Return (x, y) of the center of cell containing provided text 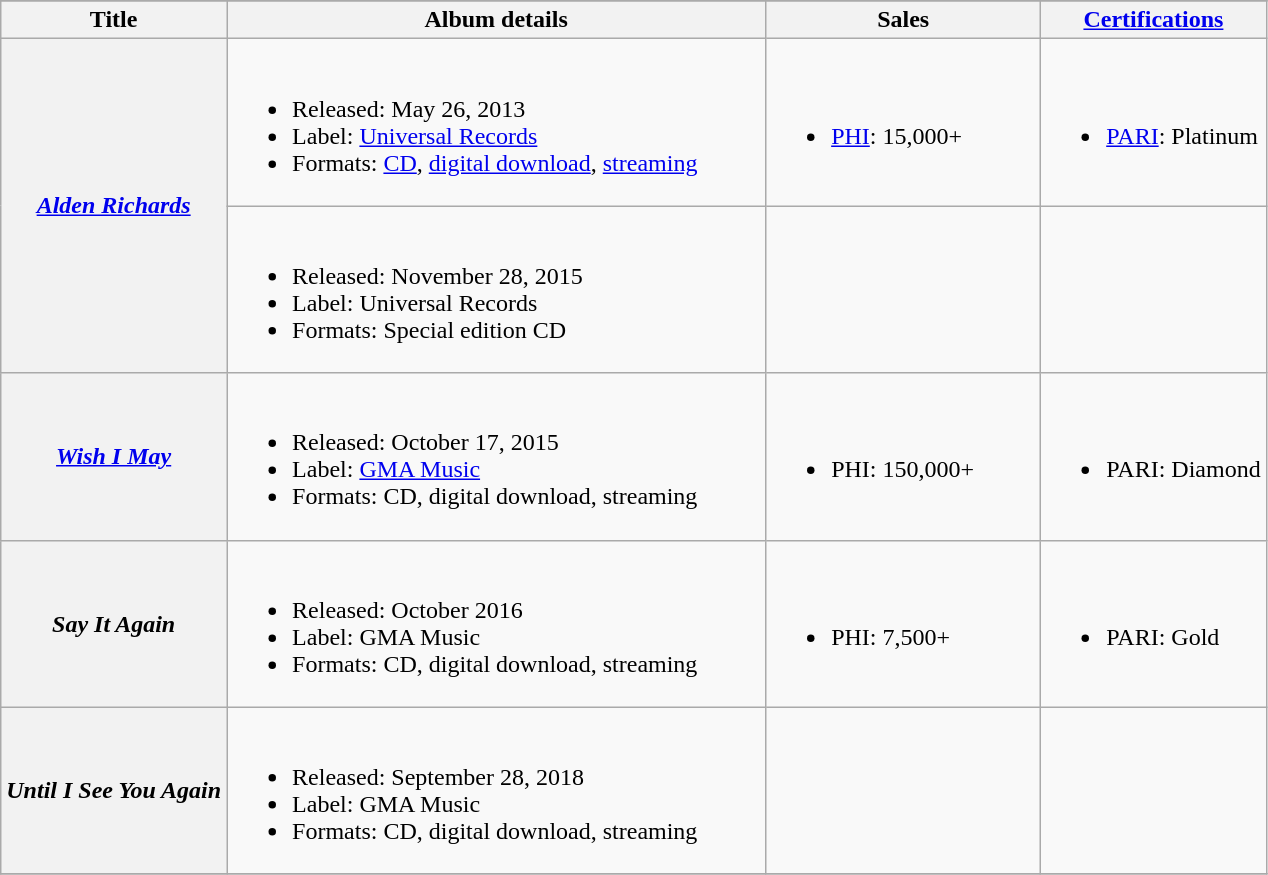
Title (114, 20)
PHI: 150,000+ (904, 456)
Released: October 2016Label: GMA MusicFormats: CD, digital download, streaming (496, 624)
Certifications (1154, 20)
Say It Again (114, 624)
Released: October 17, 2015Label: GMA MusicFormats: CD, digital download, streaming (496, 456)
Wish I May (114, 456)
Released: September 28, 2018Label: GMA MusicFormats: CD, digital download, streaming (496, 790)
Until I See You Again (114, 790)
Alden Richards (114, 206)
PHI: 7,500+ (904, 624)
Released: May 26, 2013Label: Universal RecordsFormats: CD, digital download, streaming (496, 122)
PARI: Diamond (1154, 456)
PHI: 15,000+ (904, 122)
Released: November 28, 2015Label: Universal RecordsFormats: Special edition CD (496, 290)
Album details (496, 20)
PARI: Gold (1154, 624)
PARI: Platinum (1154, 122)
Sales (904, 20)
